Find where the given text appears and provide that cell's center as (X, Y) coordinate. 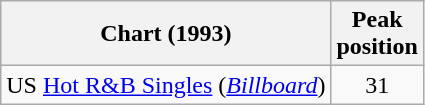
US Hot R&B Singles (Billboard) (166, 85)
Peakposition (377, 34)
31 (377, 85)
Chart (1993) (166, 34)
